Locate the cell with the specified text and output its [x, y] center coordinate. 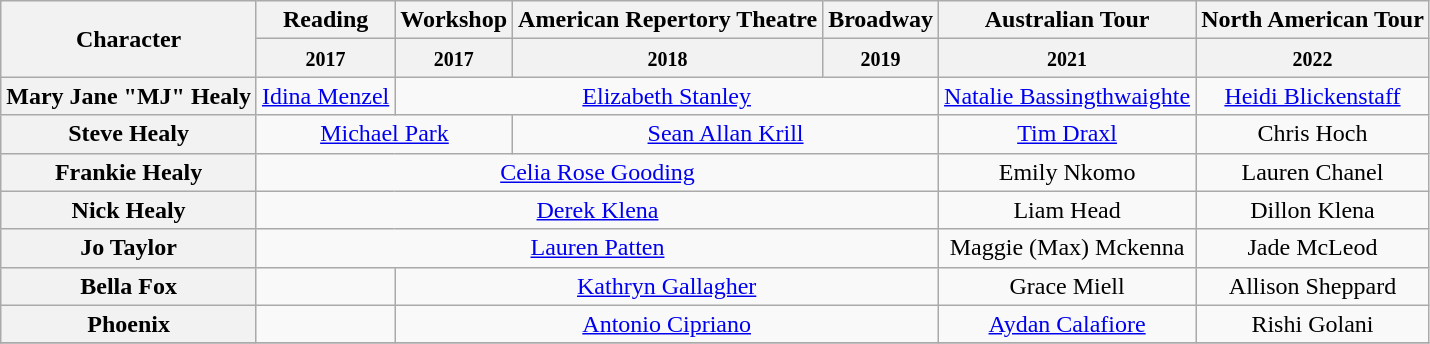
Mary Jane "MJ" Healy [129, 96]
Nick Healy [129, 210]
2022 [1313, 58]
Antonio Cipriano [667, 324]
Kathryn Gallagher [667, 286]
Allison Sheppard [1313, 286]
Michael Park [384, 134]
North American Tour [1313, 20]
Lauren Chanel [1313, 172]
Jo Taylor [129, 248]
Celia Rose Gooding [597, 172]
Emily Nkomo [1068, 172]
Character [129, 39]
Workshop [454, 20]
Grace Miell [1068, 286]
Natalie Bassingthwaighte [1068, 96]
Derek Klena [597, 210]
American Repertory Theatre [668, 20]
Tim Draxl [1068, 134]
Jade McLeod [1313, 248]
Lauren Patten [597, 248]
Rishi Golani [1313, 324]
Elizabeth Stanley [667, 96]
Maggie (Max) Mckenna [1068, 248]
Steve Healy [129, 134]
2019 [881, 58]
Aydan Calafiore [1068, 324]
Frankie Healy [129, 172]
Liam Head [1068, 210]
Sean Allan Krill [726, 134]
Bella Fox [129, 286]
2018 [668, 58]
Reading [325, 20]
Broadway [881, 20]
Heidi Blickenstaff [1313, 96]
Dillon Klena [1313, 210]
2021 [1068, 58]
Phoenix [129, 324]
Australian Tour [1068, 20]
Chris Hoch [1313, 134]
Idina Menzel [325, 96]
